For the text-containing cell, return its midpoint in [x, y] coordinate format. 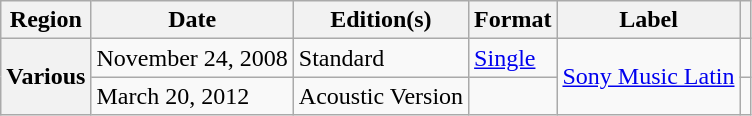
November 24, 2008 [192, 58]
Sony Music Latin [648, 77]
Label [648, 20]
Region [46, 20]
March 20, 2012 [192, 96]
Format [513, 20]
Acoustic Version [380, 96]
Various [46, 77]
Standard [380, 58]
Edition(s) [380, 20]
Date [192, 20]
Single [513, 58]
